Return (X, Y) of the center of cell containing provided text 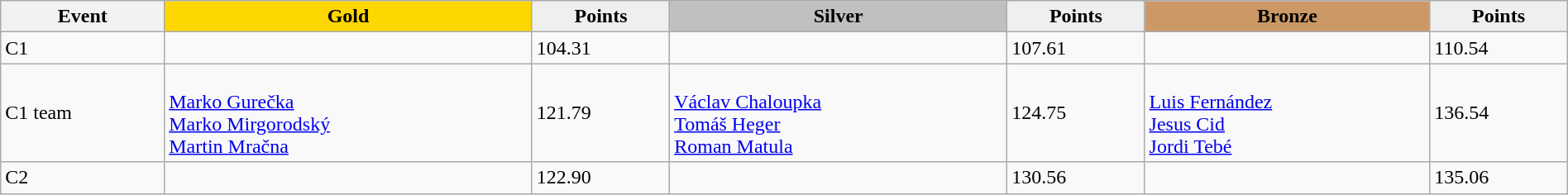
Bronze (1287, 17)
121.79 (600, 112)
Václav ChaloupkaTomáš HegerRoman Matula (839, 112)
C1 team (83, 112)
Event (83, 17)
110.54 (1499, 48)
Silver (839, 17)
Marko GurečkaMarko MirgorodskýMartin Mračna (349, 112)
Gold (349, 17)
Luis FernándezJesus CidJordi Tebé (1287, 112)
107.61 (1076, 48)
C1 (83, 48)
122.90 (600, 178)
C2 (83, 178)
130.56 (1076, 178)
104.31 (600, 48)
136.54 (1499, 112)
124.75 (1076, 112)
135.06 (1499, 178)
